Pinpoint the cell where the given text exists, returning its (x, y) midpoint coordinate. 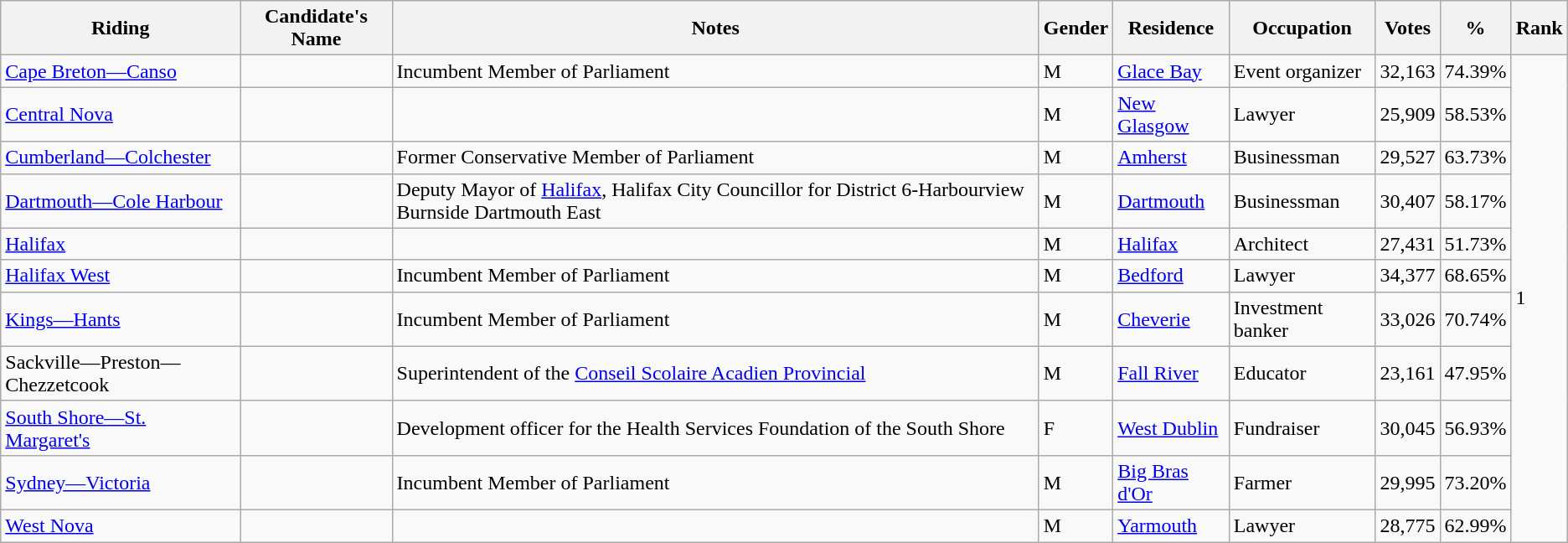
33,026 (1407, 318)
Votes (1407, 28)
Residence (1171, 28)
58.53% (1476, 114)
Yarmouth (1171, 525)
30,045 (1407, 427)
Educator (1302, 374)
Cumberland—Colchester (121, 158)
Gender (1075, 28)
West Dublin (1171, 427)
Farmer (1302, 483)
Fall River (1171, 374)
Notes (715, 28)
Dartmouth (1171, 201)
West Nova (121, 525)
Sydney—Victoria (121, 483)
Kings—Hants (121, 318)
58.17% (1476, 201)
Bedford (1171, 276)
74.39% (1476, 71)
32,163 (1407, 71)
Former Conservative Member of Parliament (715, 158)
62.99% (1476, 525)
New Glasgow (1171, 114)
Event organizer (1302, 71)
34,377 (1407, 276)
29,527 (1407, 158)
29,995 (1407, 483)
Superintendent of the Conseil Scolaire Acadien Provincial (715, 374)
Sackville—Preston—Chezzetcook (121, 374)
Investment banker (1302, 318)
63.73% (1476, 158)
Glace Bay (1171, 71)
Deputy Mayor of Halifax, Halifax City Councillor for District 6-Harbourview Burnside Dartmouth East (715, 201)
% (1476, 28)
30,407 (1407, 201)
28,775 (1407, 525)
F (1075, 427)
56.93% (1476, 427)
Riding (121, 28)
47.95% (1476, 374)
Architect (1302, 244)
25,909 (1407, 114)
70.74% (1476, 318)
Cheverie (1171, 318)
Fundraiser (1302, 427)
23,161 (1407, 374)
Candidate's Name (317, 28)
Dartmouth—Cole Harbour (121, 201)
Development officer for the Health Services Foundation of the South Shore (715, 427)
Occupation (1302, 28)
Amherst (1171, 158)
1 (1540, 298)
Rank (1540, 28)
Cape Breton—Canso (121, 71)
South Shore—St. Margaret's (121, 427)
27,431 (1407, 244)
68.65% (1476, 276)
51.73% (1476, 244)
Big Bras d'Or (1171, 483)
Central Nova (121, 114)
Halifax West (121, 276)
73.20% (1476, 483)
